Return [X, Y] of the center of cell containing provided text 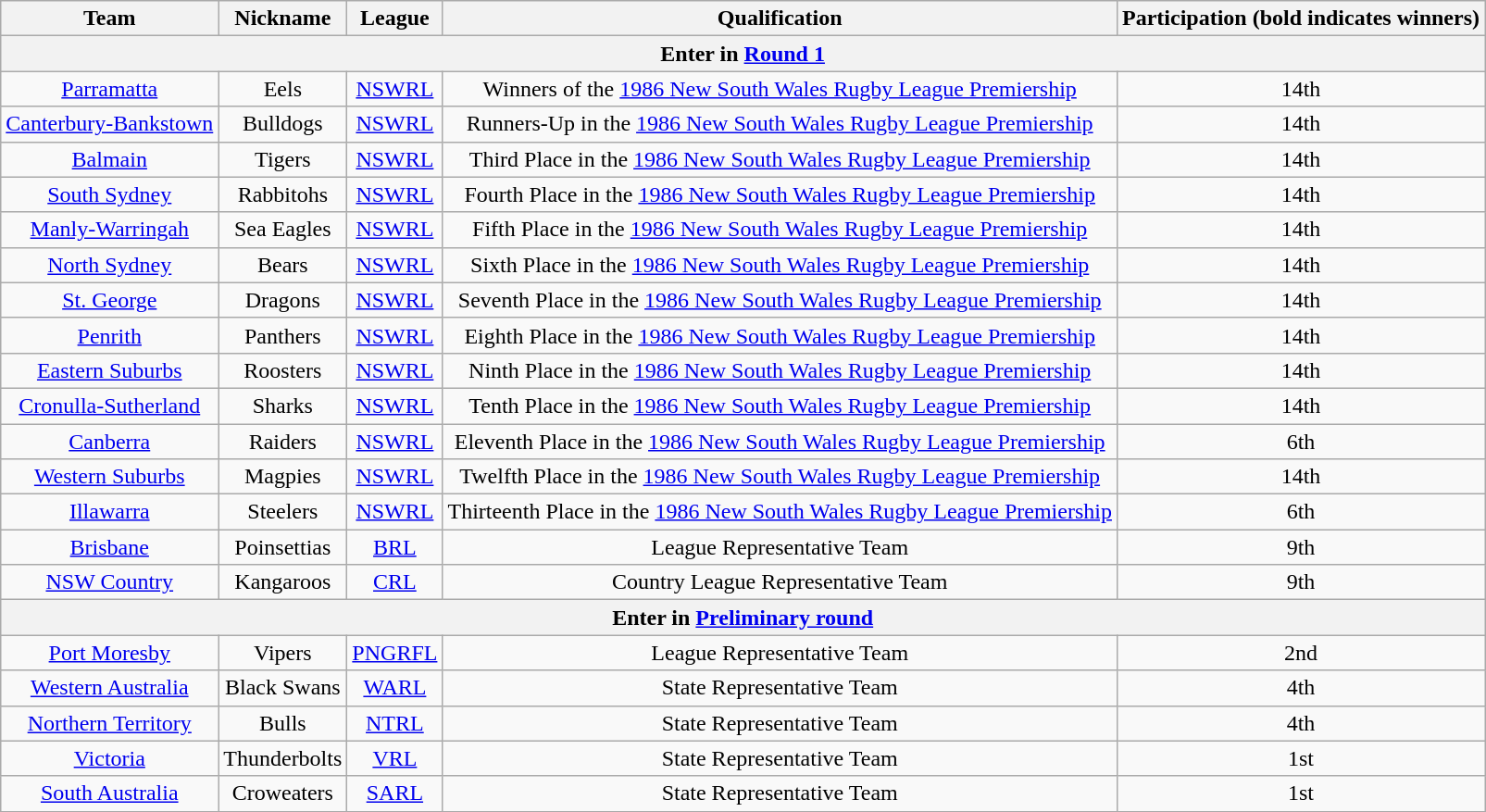
Penrith [109, 335]
BRL [394, 547]
Enter in Round 1 [743, 54]
Raiders [283, 442]
Port Moresby [109, 653]
Dragons [283, 300]
League [394, 19]
Tigers [283, 159]
Thirteenth Place in the 1986 New South Wales Rugby League Premiership [780, 512]
Northern Territory [109, 723]
Eastern Suburbs [109, 370]
St. George [109, 300]
Cronulla-Sutherland [109, 406]
Country League Representative Team [780, 582]
Steelers [283, 512]
CRL [394, 582]
Qualification [780, 19]
Bears [283, 265]
Sixth Place in the 1986 New South Wales Rugby League Premiership [780, 265]
Sharks [283, 406]
Roosters [283, 370]
Eleventh Place in the 1986 New South Wales Rugby League Premiership [780, 442]
Western Suburbs [109, 477]
Black Swans [283, 688]
SARL [394, 793]
Sea Eagles [283, 230]
Kangaroos [283, 582]
VRL [394, 758]
Third Place in the 1986 New South Wales Rugby League Premiership [780, 159]
2nd [1300, 653]
Winners of the 1986 New South Wales Rugby League Premiership [780, 89]
South Sydney [109, 194]
Vipers [283, 653]
Fifth Place in the 1986 New South Wales Rugby League Premiership [780, 230]
Seventh Place in the 1986 New South Wales Rugby League Premiership [780, 300]
Bulldogs [283, 124]
Rabbitohs [283, 194]
North Sydney [109, 265]
Eighth Place in the 1986 New South Wales Rugby League Premiership [780, 335]
Participation (bold indicates winners) [1300, 19]
Manly-Warringah [109, 230]
Tenth Place in the 1986 New South Wales Rugby League Premiership [780, 406]
Western Australia [109, 688]
Poinsettias [283, 547]
Twelfth Place in the 1986 New South Wales Rugby League Premiership [780, 477]
Brisbane [109, 547]
Eels [283, 89]
Nickname [283, 19]
Panthers [283, 335]
WARL [394, 688]
Illawarra [109, 512]
Canterbury-Bankstown [109, 124]
Enter in Preliminary round [743, 618]
Croweaters [283, 793]
NSW Country [109, 582]
Runners-Up in the 1986 New South Wales Rugby League Premiership [780, 124]
Bulls [283, 723]
Parramatta [109, 89]
Thunderbolts [283, 758]
Balmain [109, 159]
South Australia [109, 793]
Team [109, 19]
Victoria [109, 758]
NTRL [394, 723]
Ninth Place in the 1986 New South Wales Rugby League Premiership [780, 370]
Fourth Place in the 1986 New South Wales Rugby League Premiership [780, 194]
Canberra [109, 442]
Magpies [283, 477]
PNGRFL [394, 653]
